Determine the (X, Y) coordinate at the center of the cell enclosing the given text.  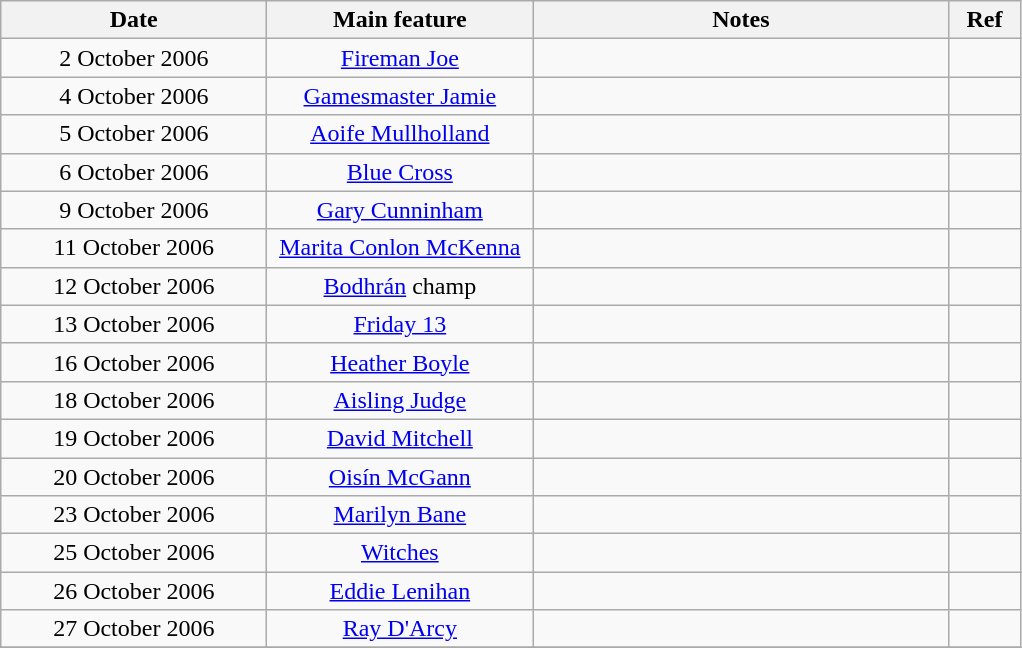
Bodhrán champ (400, 286)
Ray D'Arcy (400, 629)
Aisling Judge (400, 400)
Main feature (400, 20)
Heather Boyle (400, 362)
Ref (984, 20)
16 October 2006 (134, 362)
4 October 2006 (134, 96)
2 October 2006 (134, 58)
11 October 2006 (134, 248)
Blue Cross (400, 172)
25 October 2006 (134, 553)
Aoife Mullholland (400, 134)
5 October 2006 (134, 134)
Date (134, 20)
18 October 2006 (134, 400)
20 October 2006 (134, 477)
Fireman Joe (400, 58)
26 October 2006 (134, 591)
19 October 2006 (134, 438)
Gamesmaster Jamie (400, 96)
Gary Cunninham (400, 210)
27 October 2006 (134, 629)
Marita Conlon McKenna (400, 248)
12 October 2006 (134, 286)
Friday 13 (400, 324)
Marilyn Bane (400, 515)
Eddie Lenihan (400, 591)
Notes (741, 20)
Witches (400, 553)
Oisín McGann (400, 477)
9 October 2006 (134, 210)
6 October 2006 (134, 172)
23 October 2006 (134, 515)
David Mitchell (400, 438)
13 October 2006 (134, 324)
